Output the [X, Y] coordinate of the center of the cell containing the given text.  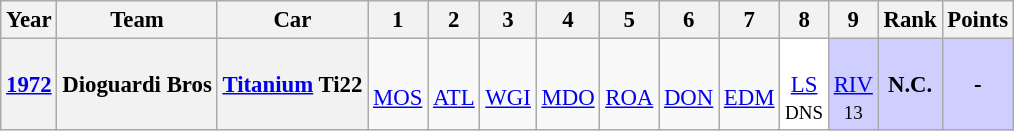
N.C. [910, 85]
Points [978, 20]
Rank [910, 20]
Team [137, 20]
RIV13 [853, 85]
2 [454, 20]
MOS [398, 85]
1 [398, 20]
7 [750, 20]
Dioguardi Bros [137, 85]
8 [804, 20]
DON [689, 85]
WGI [508, 85]
4 [568, 20]
9 [853, 20]
3 [508, 20]
Car [292, 20]
Year [29, 20]
MDO [568, 85]
EDM [750, 85]
6 [689, 20]
Titanium Ti22 [292, 85]
1972 [29, 85]
ROA [630, 85]
- [978, 85]
5 [630, 20]
ATL [454, 85]
LSDNS [804, 85]
